Pinpoint the cell where the given text exists, returning its (x, y) midpoint coordinate. 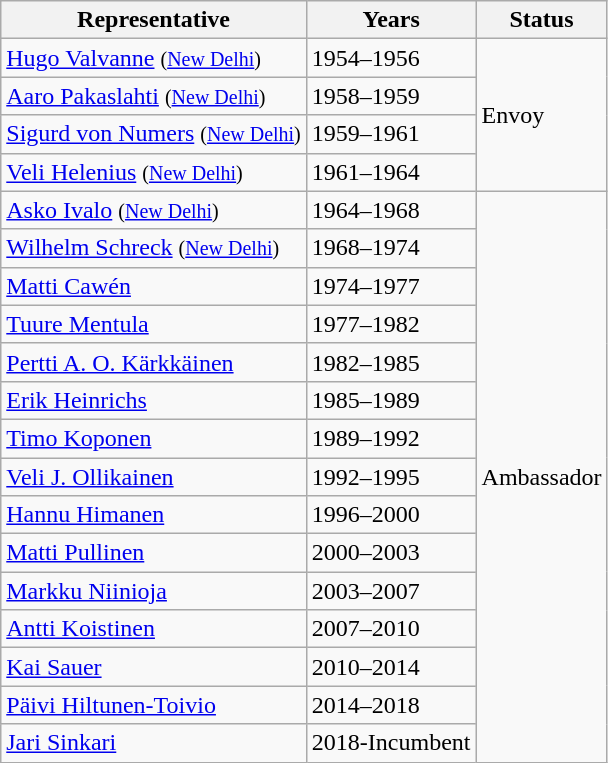
2003–2007 (391, 591)
1961–1964 (391, 172)
Antti Koistinen (154, 629)
Erik Heinrichs (154, 400)
Years (391, 20)
Status (542, 20)
1974–1977 (391, 286)
1977–1982 (391, 324)
Hannu Himanen (154, 515)
Representative (154, 20)
Sigurd von Numers (New Delhi) (154, 134)
Envoy (542, 115)
Tuure Mentula (154, 324)
Markku Niinioja (154, 591)
Wilhelm Schreck (New Delhi) (154, 248)
2000–2003 (391, 553)
Veli J. Ollikainen (154, 477)
1989–1992 (391, 438)
Pertti A. O. Kärkkäinen (154, 362)
Hugo Valvanne (New Delhi) (154, 58)
2007–2010 (391, 629)
1959–1961 (391, 134)
Jari Sinkari (154, 743)
1992–1995 (391, 477)
1968–1974 (391, 248)
Veli Helenius (New Delhi) (154, 172)
1954–1956 (391, 58)
Matti Cawén (154, 286)
Päivi Hiltunen-Toivio (154, 705)
1985–1989 (391, 400)
Kai Sauer (154, 667)
1958–1959 (391, 96)
1982–1985 (391, 362)
1996–2000 (391, 515)
1964–1968 (391, 210)
2010–2014 (391, 667)
2018-Incumbent (391, 743)
Timo Koponen (154, 438)
Ambassador (542, 476)
Aaro Pakaslahti (New Delhi) (154, 96)
2014–2018 (391, 705)
Matti Pullinen (154, 553)
Asko Ivalo (New Delhi) (154, 210)
